Determine the [x, y] coordinate at the center of the cell enclosing the given text.  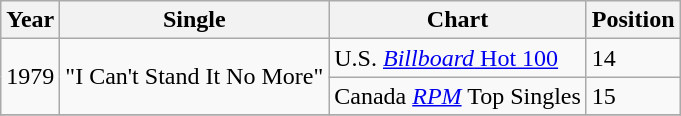
Year [30, 20]
15 [633, 96]
"I Can't Stand It No More" [194, 77]
Chart [458, 20]
Canada RPM Top Singles [458, 96]
U.S. Billboard Hot 100 [458, 58]
14 [633, 58]
Single [194, 20]
1979 [30, 77]
Position [633, 20]
